Find where the given text appears and provide that cell's center as (x, y) coordinate. 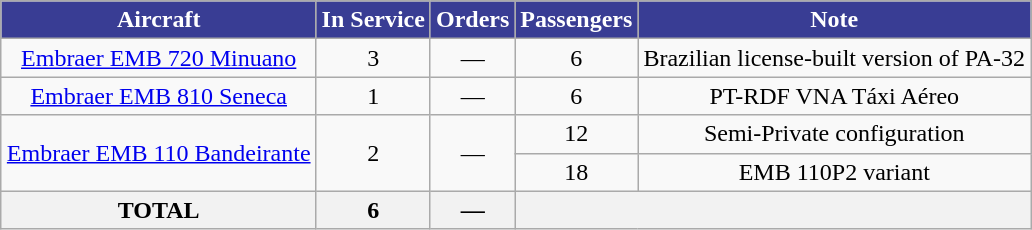
Orders (472, 20)
18 (576, 172)
Aircraft (158, 20)
Embraer EMB 110 Bandeirante (158, 153)
12 (576, 134)
PT-RDF VNA Táxi Aéreo (834, 96)
Embraer EMB 720 Minuano (158, 58)
3 (373, 58)
1 (373, 96)
Brazilian license-built version of PA-32 (834, 58)
Semi-Private configuration (834, 134)
Embraer EMB 810 Seneca (158, 96)
Note (834, 20)
TOTAL (158, 210)
In Service (373, 20)
2 (373, 153)
Passengers (576, 20)
EMB 110P2 variant (834, 172)
